Return (X, Y) of the center of cell containing provided text 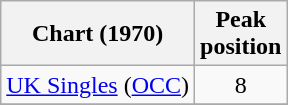
Chart (1970) (98, 34)
8 (241, 85)
UK Singles (OCC) (98, 85)
Peakposition (241, 34)
